For the text-containing cell, return its midpoint in (X, Y) coordinate format. 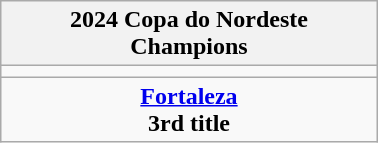
2024 Copa do NordesteChampions (189, 34)
Fortaleza3rd title (189, 110)
